Detect which cell encompasses the target text, then output its [x, y] center coordinate. 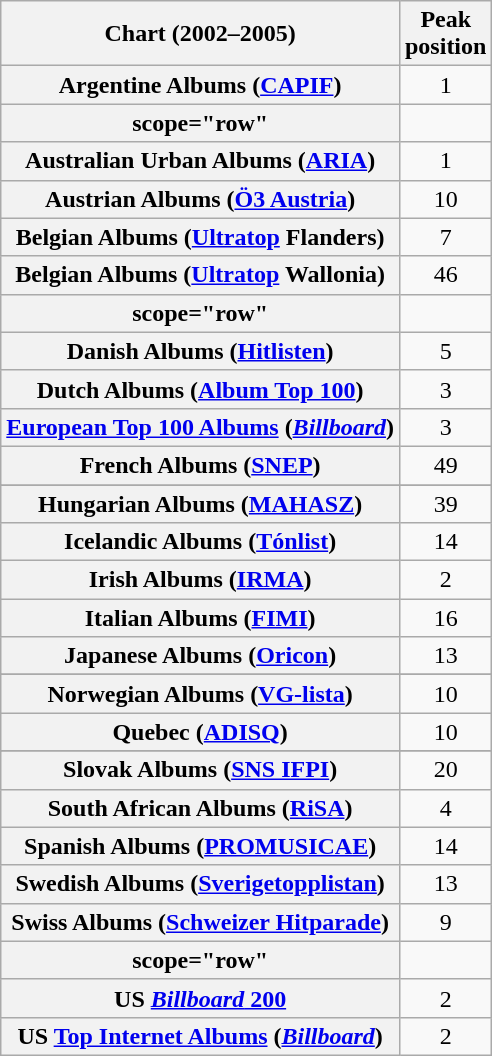
16 [445, 618]
European Top 100 Albums (Billboard) [200, 427]
South African Albums (RiSA) [200, 808]
Argentine Albums (CAPIF) [200, 85]
Italian Albums (FIMI) [200, 618]
Japanese Albums (Oricon) [200, 656]
Icelandic Albums (Tónlist) [200, 542]
Hungarian Albums (MAHASZ) [200, 503]
US Top Internet Albums (Billboard) [200, 1036]
Danish Albums (Hitlisten) [200, 351]
7 [445, 237]
Austrian Albums (Ö3 Austria) [200, 199]
Norwegian Albums (VG-lista) [200, 694]
20 [445, 770]
Spanish Albums (PROMUSICAE) [200, 846]
Chart (2002–2005) [200, 34]
4 [445, 808]
French Albums (SNEP) [200, 465]
Slovak Albums (SNS IFPI) [200, 770]
Belgian Albums (Ultratop Wallonia) [200, 275]
9 [445, 922]
Swiss Albums (Schweizer Hitparade) [200, 922]
US Billboard 200 [200, 998]
39 [445, 503]
Irish Albums (IRMA) [200, 580]
Australian Urban Albums (ARIA) [200, 161]
Dutch Albums (Album Top 100) [200, 389]
5 [445, 351]
Belgian Albums (Ultratop Flanders) [200, 237]
Peakposition [445, 34]
Swedish Albums (Sverigetopplistan) [200, 884]
Quebec (ADISQ) [200, 732]
46 [445, 275]
49 [445, 465]
